Find where the given text appears and provide that cell's center as [x, y] coordinate. 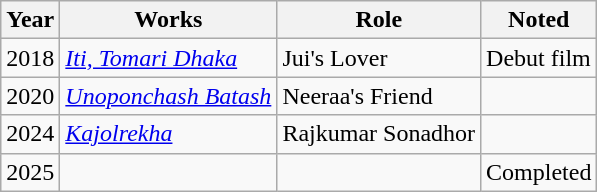
Jui's Lover [379, 58]
2025 [30, 172]
2018 [30, 58]
Unoponchash Batash [168, 96]
2020 [30, 96]
2024 [30, 134]
Year [30, 20]
Rajkumar Sonadhor [379, 134]
Works [168, 20]
Completed [539, 172]
Iti, Tomari Dhaka [168, 58]
Debut film [539, 58]
Noted [539, 20]
Role [379, 20]
Neeraa's Friend [379, 96]
Kajolrekha [168, 134]
